Capture the cell that displays the provided text and extract its (X, Y) central coordinate. 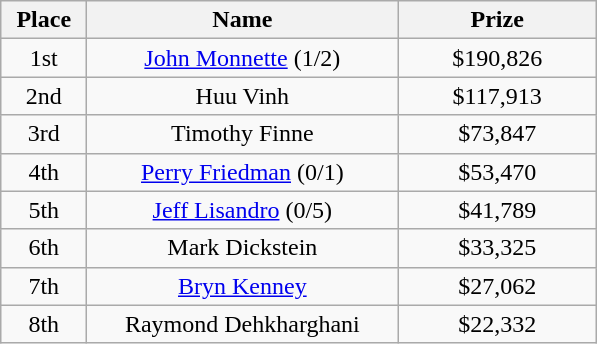
$41,789 (498, 210)
7th (44, 286)
Timothy Finne (242, 134)
Mark Dickstein (242, 248)
6th (44, 248)
Perry Friedman (0/1) (242, 172)
Bryn Kenney (242, 286)
John Monnette (1/2) (242, 58)
$190,826 (498, 58)
2nd (44, 96)
1st (44, 58)
5th (44, 210)
4th (44, 172)
$117,913 (498, 96)
Place (44, 20)
Jeff Lisandro (0/5) (242, 210)
$53,470 (498, 172)
Prize (498, 20)
Raymond Dehkharghani (242, 324)
8th (44, 324)
Huu Vinh (242, 96)
$73,847 (498, 134)
$27,062 (498, 286)
Name (242, 20)
3rd (44, 134)
$22,332 (498, 324)
$33,325 (498, 248)
